Scan for the cell matching the given text and deliver its (x, y) coordinate at center. 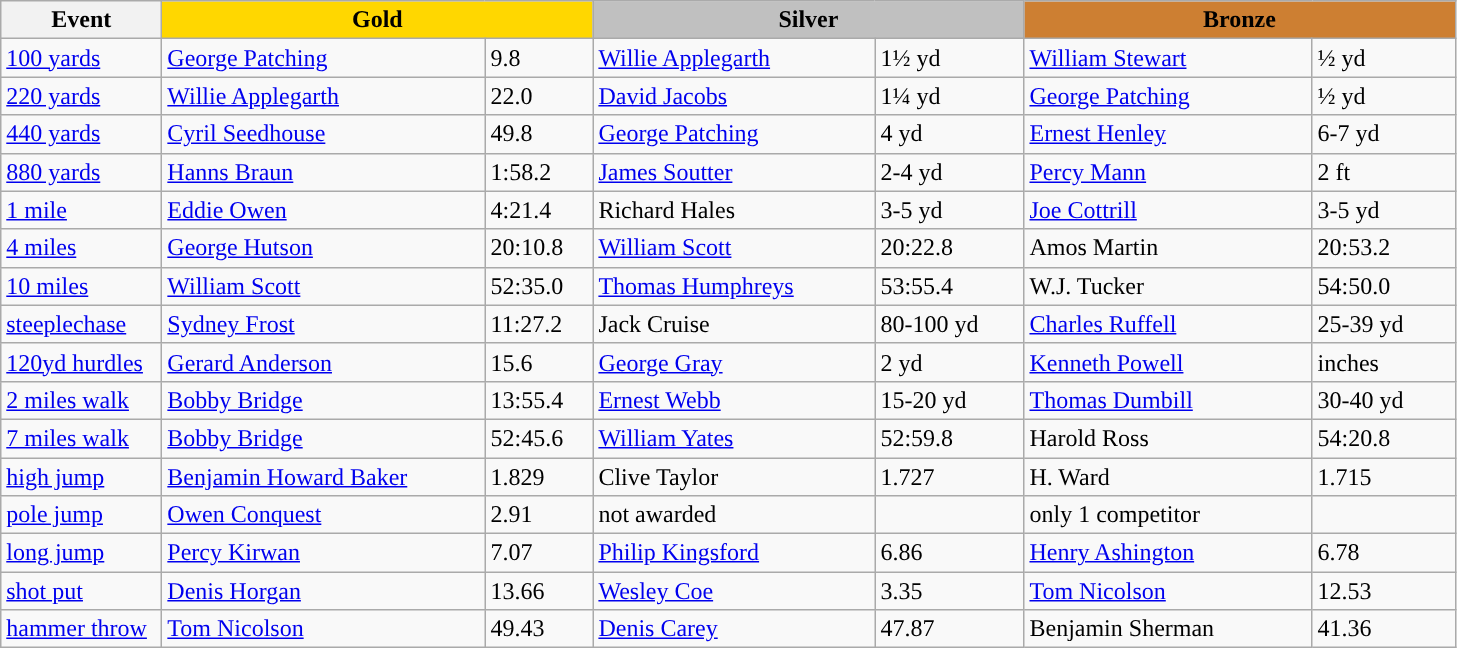
22.0 (539, 96)
Benjamin Sherman (1168, 629)
inches (1384, 362)
Harold Ross (1168, 438)
220 yards (82, 96)
4 miles (82, 248)
1.829 (539, 477)
Ernest Henley (1168, 134)
Charles Ruffell (1168, 324)
Henry Ashington (1168, 553)
steeplechase (82, 324)
7.07 (539, 553)
54:20.8 (1384, 438)
Event (82, 20)
54:50.0 (1384, 286)
100 yards (82, 58)
49.8 (539, 134)
13:55.4 (539, 400)
James Soutter (734, 172)
20:10.8 (539, 248)
1.715 (1384, 477)
Bronze (1240, 20)
1.727 (950, 477)
Silver (808, 20)
25-39 yd (1384, 324)
3.35 (950, 591)
20:53.2 (1384, 248)
Percy Kirwan (324, 553)
shot put (82, 591)
2 ft (1384, 172)
13.66 (539, 591)
6-7 yd (1384, 134)
41.36 (1384, 629)
pole jump (82, 515)
George Gray (734, 362)
Wesley Coe (734, 591)
David Jacobs (734, 96)
Denis Horgan (324, 591)
hammer throw (82, 629)
15-20 yd (950, 400)
52:45.6 (539, 438)
6.86 (950, 553)
30-40 yd (1384, 400)
Benjamin Howard Baker (324, 477)
Percy Mann (1168, 172)
880 yards (82, 172)
2-4 yd (950, 172)
47.87 (950, 629)
80-100 yd (950, 324)
6.78 (1384, 553)
1½ yd (950, 58)
20:22.8 (950, 248)
9.8 (539, 58)
52:35.0 (539, 286)
George Hutson (324, 248)
Jack Cruise (734, 324)
long jump (82, 553)
15.6 (539, 362)
2 miles walk (82, 400)
Cyril Seedhouse (324, 134)
Amos Martin (1168, 248)
Richard Hales (734, 210)
440 yards (82, 134)
not awarded (734, 515)
Gold (378, 20)
49.43 (539, 629)
Joe Cottrill (1168, 210)
Owen Conquest (324, 515)
Clive Taylor (734, 477)
Kenneth Powell (1168, 362)
high jump (82, 477)
William Yates (734, 438)
4:21.4 (539, 210)
11:27.2 (539, 324)
Thomas Humphreys (734, 286)
4 yd (950, 134)
2 yd (950, 362)
10 miles (82, 286)
Eddie Owen (324, 210)
Sydney Frost (324, 324)
W.J. Tucker (1168, 286)
Hanns Braun (324, 172)
2.91 (539, 515)
1:58.2 (539, 172)
7 miles walk (82, 438)
Thomas Dumbill (1168, 400)
1 mile (82, 210)
120yd hurdles (82, 362)
12.53 (1384, 591)
1¼ yd (950, 96)
H. Ward (1168, 477)
Denis Carey (734, 629)
Gerard Anderson (324, 362)
53:55.4 (950, 286)
Philip Kingsford (734, 553)
Ernest Webb (734, 400)
only 1 competitor (1168, 515)
William Stewart (1168, 58)
52:59.8 (950, 438)
